Return the [x, y] coordinate for the center point of the cell that contains the specified text.  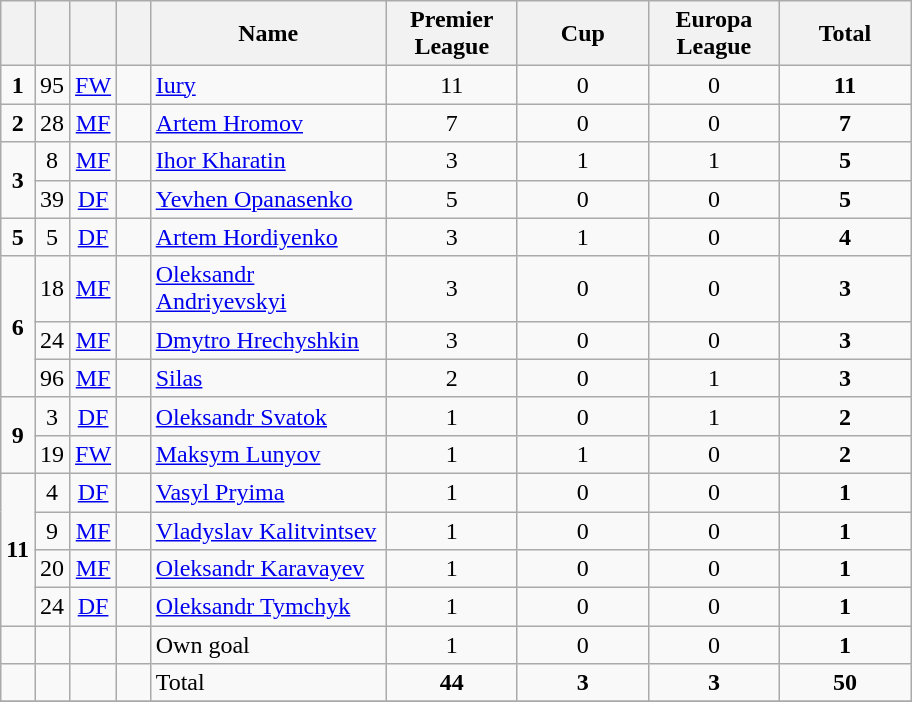
Artem Hordiyenko [268, 237]
44 [452, 683]
19 [52, 454]
Oleksandr Karavayev [268, 569]
Dmytro Hrechyshkin [268, 340]
Silas [268, 378]
Maksym Lunyov [268, 454]
Ihor Kharatin [268, 161]
Europa League [714, 34]
Iury [268, 85]
Vasyl Pryima [268, 492]
Vladyslav Kalitvintsev [268, 531]
96 [52, 378]
Oleksandr Svatok [268, 416]
50 [844, 683]
Yevhen Opanasenko [268, 199]
Oleksandr Tymchyk [268, 607]
95 [52, 85]
39 [52, 199]
Own goal [268, 645]
Artem Hromov [268, 123]
20 [52, 569]
6 [18, 326]
18 [52, 288]
28 [52, 123]
Cup [582, 34]
Name [268, 34]
Premier League [452, 34]
Oleksandr Andriyevskyi [268, 288]
8 [52, 161]
